Scan for the cell matching the given text and deliver its (X, Y) coordinate at center. 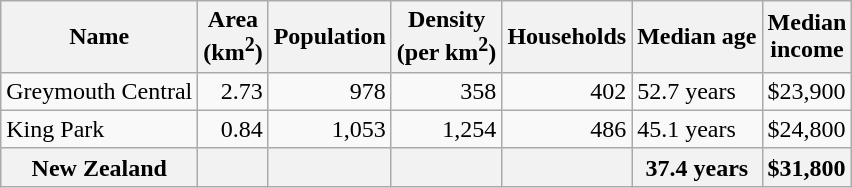
37.4 years (697, 167)
$31,800 (807, 167)
Greymouth Central (100, 91)
King Park (100, 129)
45.1 years (697, 129)
$23,900 (807, 91)
52.7 years (697, 91)
Median age (697, 37)
$24,800 (807, 129)
Area(km2) (233, 37)
Name (100, 37)
2.73 (233, 91)
Population (330, 37)
0.84 (233, 129)
978 (330, 91)
1,254 (446, 129)
Households (567, 37)
New Zealand (100, 167)
Medianincome (807, 37)
Density(per km2) (446, 37)
1,053 (330, 129)
402 (567, 91)
486 (567, 129)
358 (446, 91)
